Return (x, y) of the center of cell containing provided text 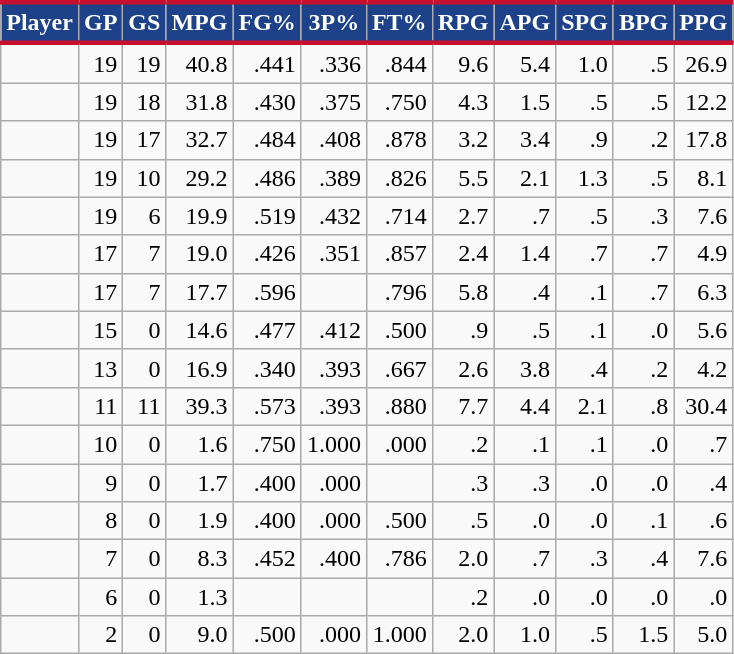
13 (100, 368)
.573 (267, 406)
SPG (585, 22)
.477 (267, 330)
.351 (334, 254)
2.4 (463, 254)
PPG (704, 22)
32.7 (200, 140)
5.6 (704, 330)
.714 (399, 216)
5.4 (525, 63)
3.2 (463, 140)
16.9 (200, 368)
.336 (334, 63)
.412 (334, 330)
FT% (399, 22)
4.9 (704, 254)
GS (144, 22)
7.7 (463, 406)
.6 (704, 521)
2 (100, 635)
.486 (267, 178)
5.0 (704, 635)
9.0 (200, 635)
MPG (200, 22)
.441 (267, 63)
.340 (267, 368)
39.3 (200, 406)
.408 (334, 140)
APG (525, 22)
2.6 (463, 368)
.857 (399, 254)
8.1 (704, 178)
12.2 (704, 102)
3.4 (525, 140)
2.7 (463, 216)
3.8 (525, 368)
.844 (399, 63)
.8 (643, 406)
1.6 (200, 444)
8.3 (200, 559)
17.7 (200, 292)
40.8 (200, 63)
19.9 (200, 216)
.452 (267, 559)
17.8 (704, 140)
1.9 (200, 521)
29.2 (200, 178)
.375 (334, 102)
.826 (399, 178)
9 (100, 483)
GP (100, 22)
30.4 (704, 406)
14.6 (200, 330)
1.4 (525, 254)
15 (100, 330)
.484 (267, 140)
.426 (267, 254)
.878 (399, 140)
4.3 (463, 102)
.880 (399, 406)
8 (100, 521)
31.8 (200, 102)
1.7 (200, 483)
4.4 (525, 406)
.667 (399, 368)
19.0 (200, 254)
26.9 (704, 63)
6.3 (704, 292)
.389 (334, 178)
5.8 (463, 292)
FG% (267, 22)
.430 (267, 102)
RPG (463, 22)
.432 (334, 216)
18 (144, 102)
.519 (267, 216)
5.5 (463, 178)
3P% (334, 22)
4.2 (704, 368)
.786 (399, 559)
.596 (267, 292)
BPG (643, 22)
Player (40, 22)
.796 (399, 292)
9.6 (463, 63)
